Return the [X, Y] coordinate for the center point of the cell that contains the specified text.  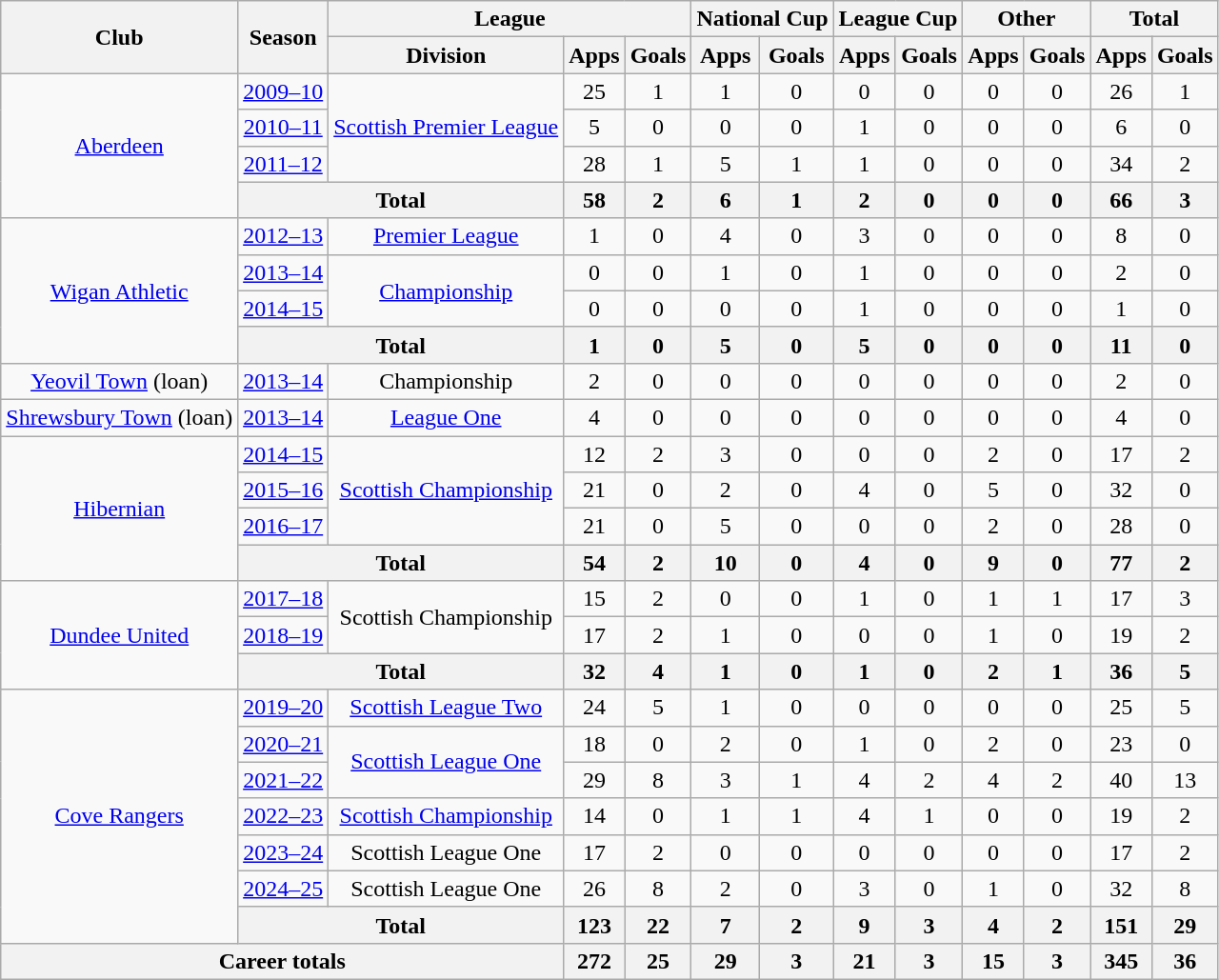
18 [594, 744]
2019–20 [284, 708]
Other [1027, 19]
66 [1121, 200]
Division [446, 55]
2016–17 [284, 527]
14 [594, 816]
151 [1121, 925]
League Cup [898, 19]
Cove Rangers [120, 816]
12 [594, 454]
Scottish Premier League [446, 128]
22 [658, 925]
2023–24 [284, 852]
Season [284, 37]
23 [1121, 744]
2022–23 [284, 816]
11 [1121, 345]
Scottish League Two [446, 708]
272 [594, 961]
13 [1185, 780]
2010–11 [284, 128]
54 [594, 563]
123 [594, 925]
2009–10 [284, 91]
Career totals [282, 961]
2012–13 [284, 236]
League One [446, 417]
2020–21 [284, 744]
2024–25 [284, 889]
24 [594, 708]
Hibernian [120, 509]
Aberdeen [120, 146]
Yeovil Town (loan) [120, 381]
Club [120, 37]
77 [1121, 563]
10 [726, 563]
League [510, 19]
2011–12 [284, 164]
2015–16 [284, 490]
34 [1121, 164]
7 [726, 925]
2018–19 [284, 635]
Shrewsbury Town (loan) [120, 417]
58 [594, 200]
2017–18 [284, 599]
2021–22 [284, 780]
345 [1121, 961]
National Cup [762, 19]
40 [1121, 780]
Wigan Athletic [120, 290]
Dundee United [120, 635]
Premier League [446, 236]
